Pinpoint the cell where the given text exists, returning its (x, y) midpoint coordinate. 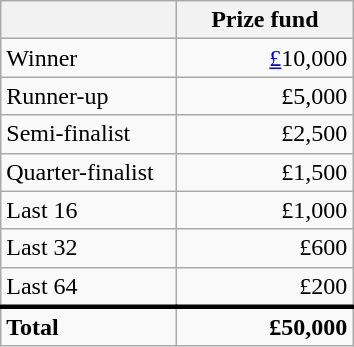
£10,000 (265, 58)
£2,500 (265, 134)
£50,000 (265, 327)
Total (89, 327)
Runner-up (89, 96)
Prize fund (265, 20)
Semi-finalist (89, 134)
Last 16 (89, 210)
£5,000 (265, 96)
Last 64 (89, 287)
£600 (265, 248)
Quarter-finalist (89, 172)
£1,000 (265, 210)
Winner (89, 58)
£200 (265, 287)
Last 32 (89, 248)
£1,500 (265, 172)
